Search for the cell housing the specified text and yield its (x, y) center coordinate. 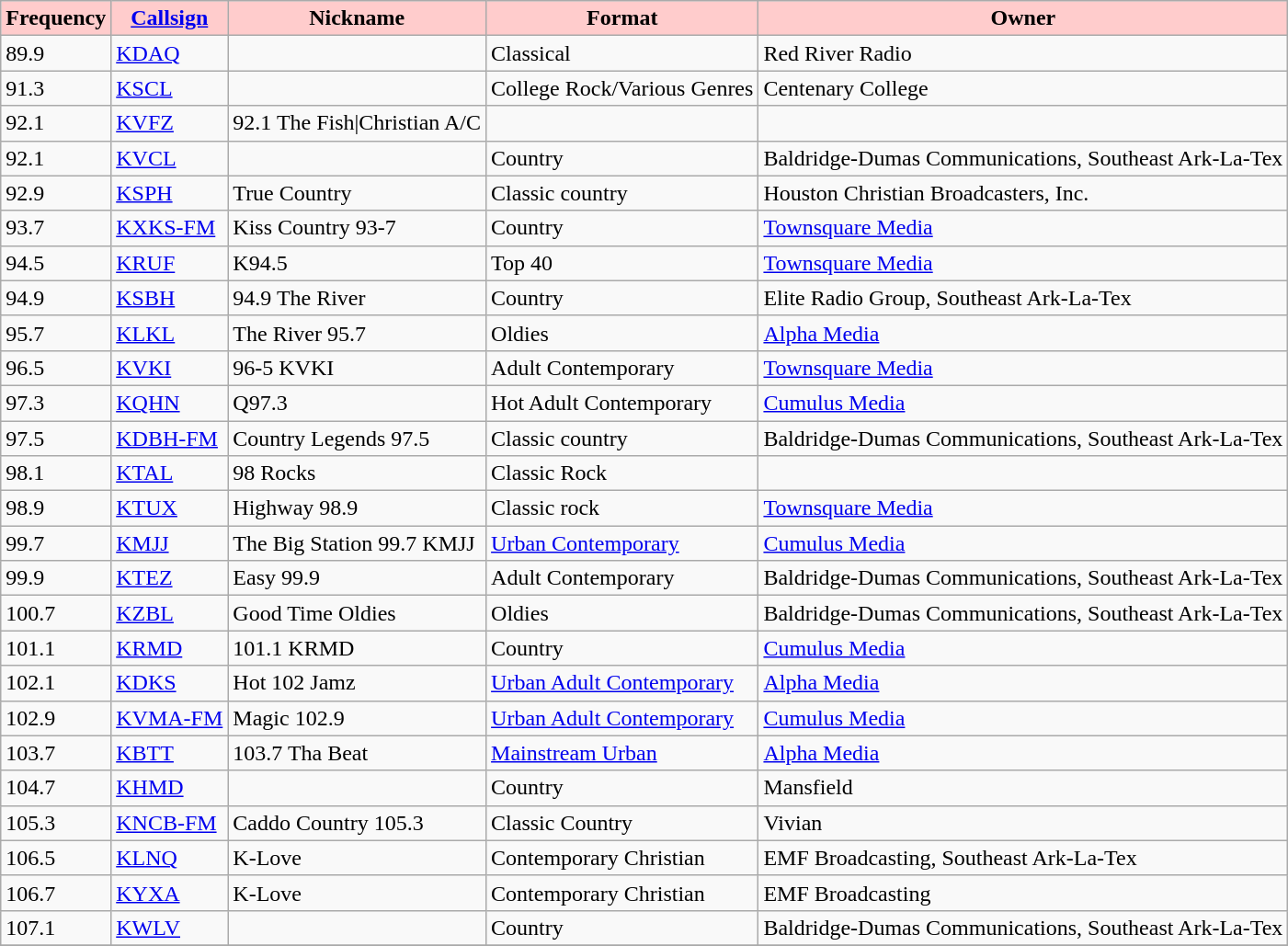
KLNQ (169, 858)
EMF Broadcasting (1023, 893)
Hot 102 Jamz (357, 683)
KLKL (169, 333)
College Rock/Various Genres (622, 88)
KRMD (169, 648)
Vivian (1023, 823)
KVMA-FM (169, 718)
Urban Contemporary (622, 543)
Classic rock (622, 508)
The River 95.7 (357, 333)
Q97.3 (357, 403)
Callsign (169, 18)
KSPH (169, 193)
KVKI (169, 368)
EMF Broadcasting, Southeast Ark-La-Tex (1023, 858)
100.7 (56, 613)
Classical (622, 53)
Mansfield (1023, 788)
Caddo Country 105.3 (357, 823)
Country Legends 97.5 (357, 439)
99.7 (56, 543)
101.1 KRMD (357, 648)
KXKS-FM (169, 228)
99.9 (56, 578)
91.3 (56, 88)
KMJJ (169, 543)
Mainstream Urban (622, 753)
KRUF (169, 263)
Good Time Oldies (357, 613)
103.7 (56, 753)
Format (622, 18)
KDAQ (169, 53)
KZBL (169, 613)
Centenary College (1023, 88)
KBTT (169, 753)
Elite Radio Group, Southeast Ark-La-Tex (1023, 298)
96-5 KVKI (357, 368)
Highway 98.9 (357, 508)
97.3 (56, 403)
KHMD (169, 788)
Red River Radio (1023, 53)
Top 40 (622, 263)
KYXA (169, 893)
KTUX (169, 508)
92.1 The Fish|Christian A/C (357, 123)
102.9 (56, 718)
93.7 (56, 228)
Kiss Country 93-7 (357, 228)
KVCL (169, 158)
K94.5 (357, 263)
Classic Country (622, 823)
104.7 (56, 788)
True Country (357, 193)
98.1 (56, 473)
94.9 (56, 298)
Magic 102.9 (357, 718)
102.1 (56, 683)
KDBH-FM (169, 439)
KSCL (169, 88)
KQHN (169, 403)
The Big Station 99.7 KMJJ (357, 543)
94.9 The River (357, 298)
105.3 (56, 823)
Hot Adult Contemporary (622, 403)
KTEZ (169, 578)
Owner (1023, 18)
98.9 (56, 508)
107.1 (56, 928)
101.1 (56, 648)
106.5 (56, 858)
Easy 99.9 (357, 578)
KDKS (169, 683)
Houston Christian Broadcasters, Inc. (1023, 193)
KNCB-FM (169, 823)
KTAL (169, 473)
KWLV (169, 928)
Nickname (357, 18)
KVFZ (169, 123)
103.7 Tha Beat (357, 753)
Classic Rock (622, 473)
95.7 (56, 333)
96.5 (56, 368)
Frequency (56, 18)
98 Rocks (357, 473)
97.5 (56, 439)
92.9 (56, 193)
89.9 (56, 53)
106.7 (56, 893)
94.5 (56, 263)
KSBH (169, 298)
